Identify which cell holds the provided text, then report its (X, Y) central coordinate. 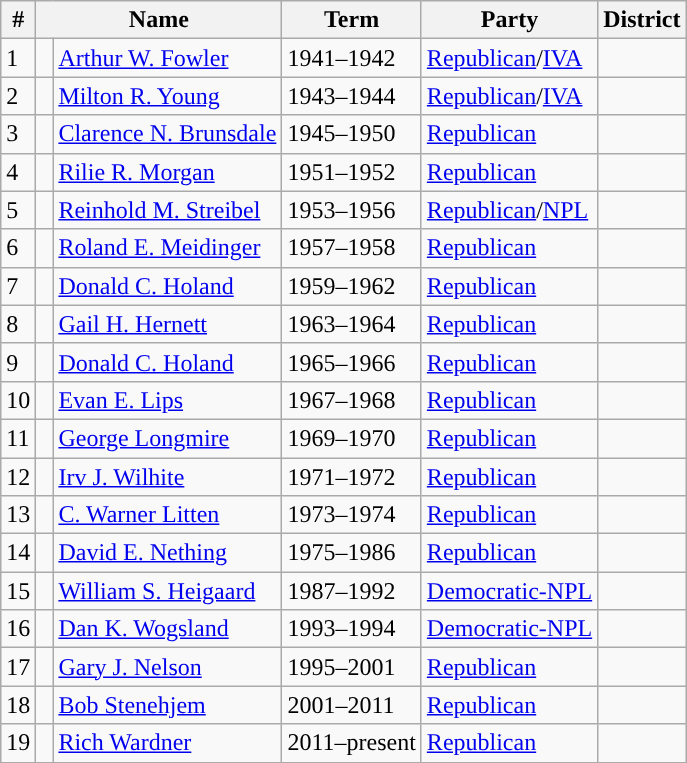
Milton R. Young (168, 96)
14 (18, 553)
1941–1942 (352, 58)
Name (159, 20)
Clarence N. Brunsdale (168, 134)
1967–1968 (352, 400)
7 (18, 286)
George Longmire (168, 438)
Arthur W. Fowler (168, 58)
1971–1972 (352, 477)
Term (352, 20)
4 (18, 172)
11 (18, 438)
Rich Wardner (168, 743)
1945–1950 (352, 134)
19 (18, 743)
6 (18, 248)
Irv J. Wilhite (168, 477)
Republican/NPL (509, 210)
13 (18, 515)
15 (18, 591)
1993–1994 (352, 629)
Party (509, 20)
1995–2001 (352, 667)
1969–1970 (352, 438)
10 (18, 400)
2001–2011 (352, 705)
1953–1956 (352, 210)
District (642, 20)
1 (18, 58)
5 (18, 210)
17 (18, 667)
18 (18, 705)
1987–1992 (352, 591)
2 (18, 96)
David E. Nething (168, 553)
1975–1986 (352, 553)
1957–1958 (352, 248)
Gary J. Nelson (168, 667)
1963–1964 (352, 324)
1965–1966 (352, 362)
1959–1962 (352, 286)
2011–present (352, 743)
William S. Heigaard (168, 591)
1951–1952 (352, 172)
Evan E. Lips (168, 400)
1943–1944 (352, 96)
8 (18, 324)
3 (18, 134)
Gail H. Hernett (168, 324)
# (18, 20)
12 (18, 477)
1973–1974 (352, 515)
16 (18, 629)
Dan K. Wogsland (168, 629)
Reinhold M. Streibel (168, 210)
Roland E. Meidinger (168, 248)
C. Warner Litten (168, 515)
Bob Stenehjem (168, 705)
9 (18, 362)
Rilie R. Morgan (168, 172)
